Return (X, Y) of the center of cell containing provided text 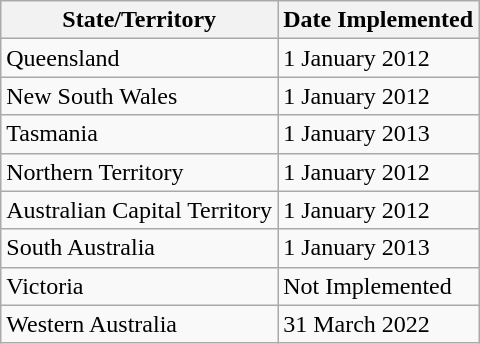
State/Territory (140, 20)
Not Implemented (378, 286)
Tasmania (140, 134)
Queensland (140, 58)
Victoria (140, 286)
Australian Capital Territory (140, 210)
New South Wales (140, 96)
Date Implemented (378, 20)
South Australia (140, 248)
31 March 2022 (378, 324)
Northern Territory (140, 172)
Western Australia (140, 324)
